Return the [x, y] coordinate for the center point of the cell that contains the specified text.  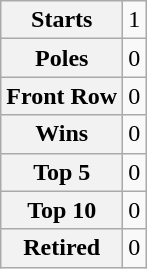
Front Row [62, 96]
Top 5 [62, 172]
Starts [62, 20]
Retired [62, 248]
Wins [62, 134]
1 [134, 20]
Poles [62, 58]
Top 10 [62, 210]
